Scan for the cell matching the given text and deliver its [X, Y] coordinate at center. 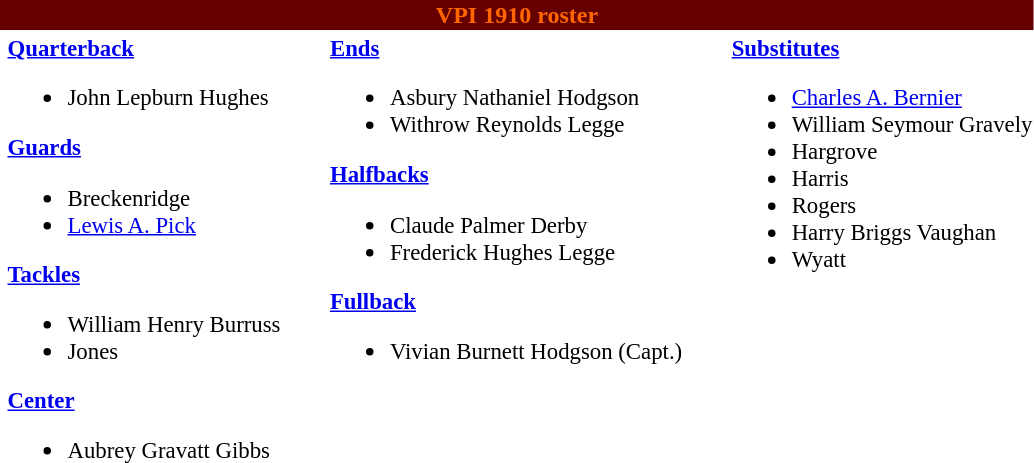
VPI 1910 roster [517, 15]
